Return (x, y) of the center of cell containing provided text 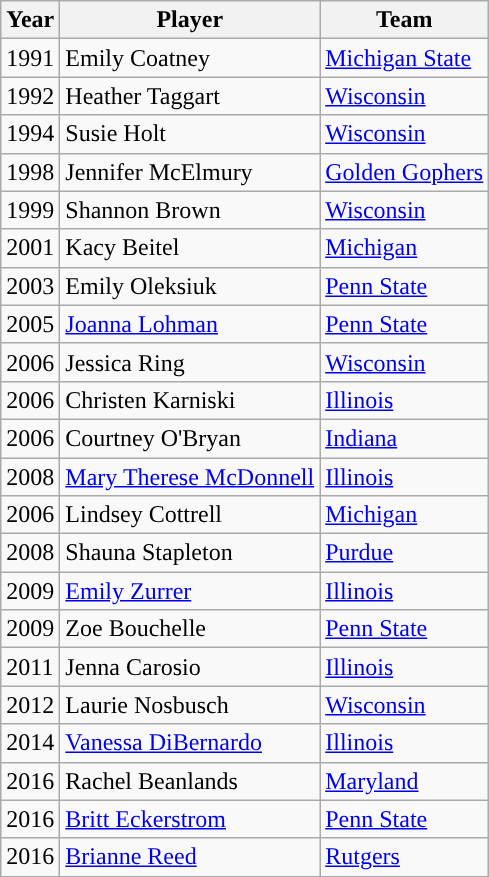
2014 (30, 743)
Michigan State (404, 58)
2005 (30, 324)
2003 (30, 286)
Lindsey Cottrell (190, 515)
Vanessa DiBernardo (190, 743)
1991 (30, 58)
Team (404, 20)
Indiana (404, 438)
Rachel Beanlands (190, 781)
Zoe Bouchelle (190, 629)
Jenna Carosio (190, 667)
Jennifer McElmury (190, 172)
Shauna Stapleton (190, 553)
Year (30, 20)
Kacy Beitel (190, 248)
Laurie Nosbusch (190, 705)
2011 (30, 667)
Player (190, 20)
Heather Taggart (190, 96)
2001 (30, 248)
Britt Eckerstrom (190, 819)
1999 (30, 210)
Jessica Ring (190, 362)
Joanna Lohman (190, 324)
Golden Gophers (404, 172)
Emily Oleksiuk (190, 286)
Rutgers (404, 857)
Purdue (404, 553)
Shannon Brown (190, 210)
Brianne Reed (190, 857)
Emily Zurrer (190, 591)
Mary Therese McDonnell (190, 477)
2012 (30, 705)
Emily Coatney (190, 58)
1994 (30, 134)
Maryland (404, 781)
Christen Karniski (190, 400)
Susie Holt (190, 134)
1998 (30, 172)
1992 (30, 96)
Courtney O'Bryan (190, 438)
